Output the [X, Y] coordinate of the center of the cell containing the given text.  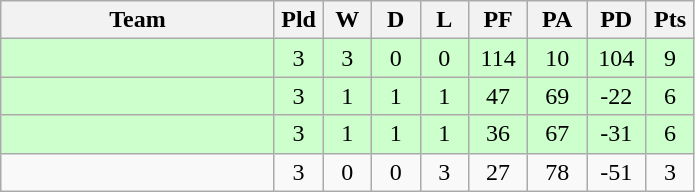
114 [498, 58]
104 [616, 58]
Team [138, 20]
9 [670, 58]
-31 [616, 134]
36 [498, 134]
L [444, 20]
27 [498, 172]
69 [558, 96]
-51 [616, 172]
78 [558, 172]
W [348, 20]
67 [558, 134]
-22 [616, 96]
PD [616, 20]
D [396, 20]
Pld [298, 20]
Pts [670, 20]
47 [498, 96]
PF [498, 20]
PA [558, 20]
10 [558, 58]
